Provide the (x, y) coordinate of the cell's center where the given text is located.  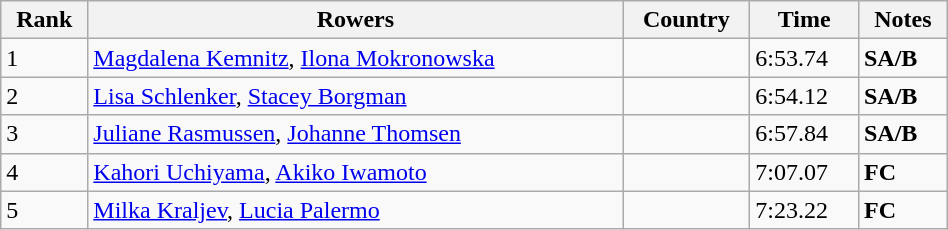
1 (44, 58)
6:53.74 (804, 58)
Time (804, 20)
Juliane Rasmussen, Johanne Thomsen (356, 134)
6:54.12 (804, 96)
Lisa Schlenker, Stacey Borgman (356, 96)
Magdalena Kemnitz, Ilona Mokronowska (356, 58)
Rowers (356, 20)
Milka Kraljev, Lucia Palermo (356, 210)
Kahori Uchiyama, Akiko Iwamoto (356, 172)
7:07.07 (804, 172)
6:57.84 (804, 134)
5 (44, 210)
Country (686, 20)
7:23.22 (804, 210)
Notes (902, 20)
4 (44, 172)
2 (44, 96)
3 (44, 134)
Rank (44, 20)
